Detect which cell encompasses the target text, then output its (x, y) center coordinate. 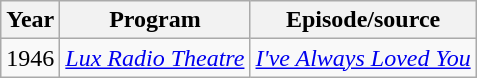
Episode/source (363, 20)
I've Always Loved You (363, 58)
Lux Radio Theatre (155, 58)
Program (155, 20)
Year (30, 20)
1946 (30, 58)
